Extract the (x, y) coordinate from the center of the cell holding the provided text.  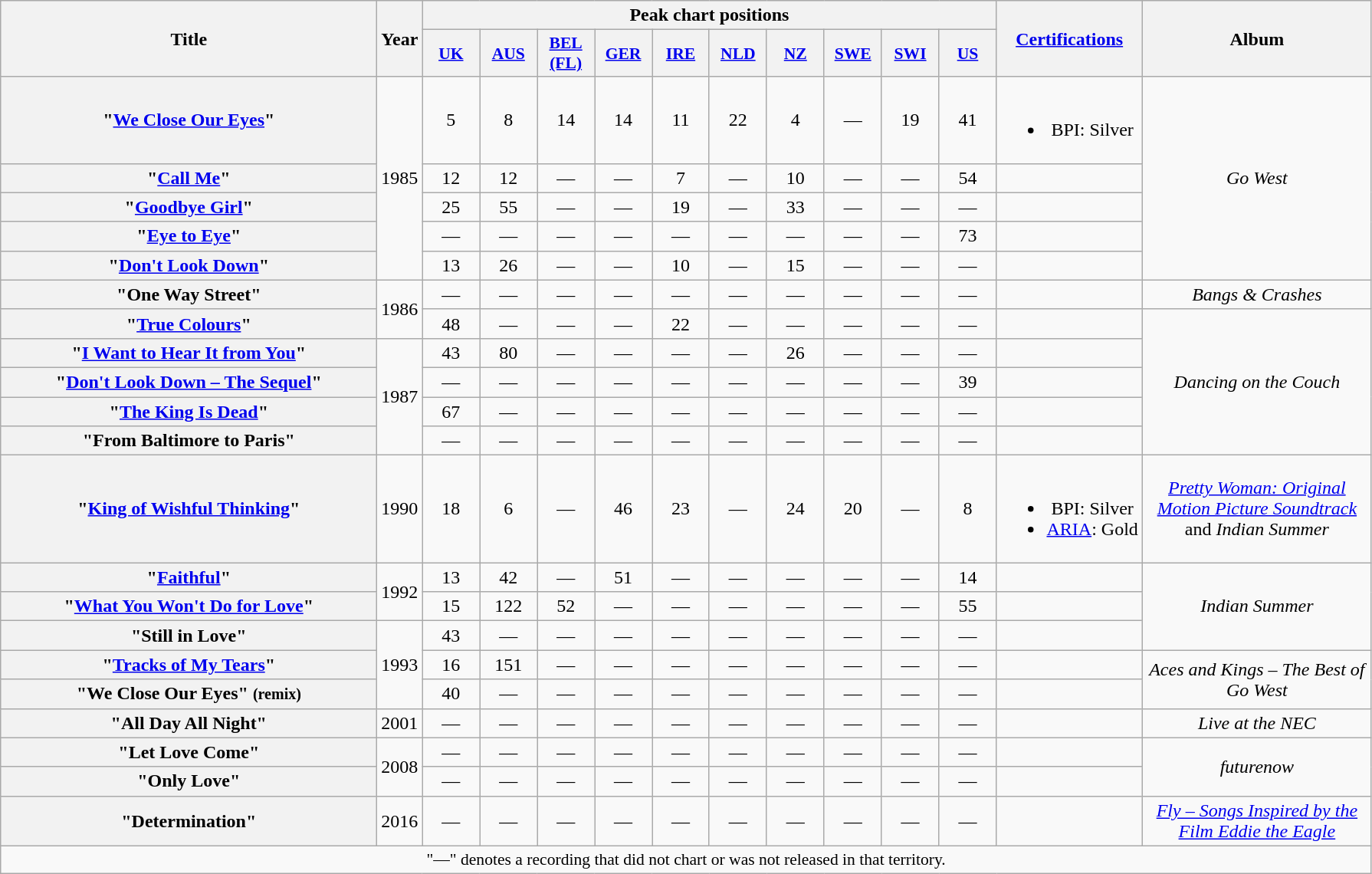
67 (451, 412)
122 (509, 606)
"Let Love Come" (189, 752)
1987 (400, 396)
"From Baltimore to Paris" (189, 441)
"Determination" (189, 820)
18 (451, 509)
"Eye to Eye" (189, 236)
SWI (911, 54)
42 (509, 577)
AUS (509, 54)
Peak chart positions (710, 15)
23 (681, 509)
151 (509, 665)
51 (624, 577)
46 (624, 509)
"We Close Our Eyes" (189, 120)
48 (451, 324)
54 (967, 178)
BPI: SilverARIA: Gold (1069, 509)
Bangs & Crashes (1257, 294)
"Faithful" (189, 577)
US (967, 54)
futurenow (1257, 767)
BPI: Silver (1069, 120)
25 (451, 207)
NLD (737, 54)
"We Close Our Eyes" (remix) (189, 694)
2016 (400, 820)
"All Day All Night" (189, 723)
73 (967, 236)
Title (189, 38)
Go West (1257, 178)
5 (451, 120)
16 (451, 665)
39 (967, 382)
Aces and Kings – The Best of Go West (1257, 679)
7 (681, 178)
Indian Summer (1257, 606)
SWE (852, 54)
"Only Love" (189, 781)
52 (566, 606)
"King of Wishful Thinking" (189, 509)
"True Colours" (189, 324)
Pretty Woman: Original Motion Picture Soundtrack and Indian Summer (1257, 509)
"Still in Love" (189, 636)
1990 (400, 509)
"Tracks of My Tears" (189, 665)
"Goodbye Girl" (189, 207)
80 (509, 353)
BEL(FL) (566, 54)
NZ (796, 54)
6 (509, 509)
2001 (400, 723)
"One Way Street" (189, 294)
Dancing on the Couch (1257, 382)
41 (967, 120)
40 (451, 694)
Certifications (1069, 38)
GER (624, 54)
Live at the NEC (1257, 723)
"—" denotes a recording that did not chart or was not released in that territory. (687, 859)
1993 (400, 665)
"Don't Look Down" (189, 265)
1992 (400, 592)
"What You Won't Do for Love" (189, 606)
24 (796, 509)
"Don't Look Down – The Sequel" (189, 382)
"The King Is Dead" (189, 412)
"I Want to Hear It from You" (189, 353)
2008 (400, 767)
"Call Me" (189, 178)
1985 (400, 178)
4 (796, 120)
11 (681, 120)
33 (796, 207)
UK (451, 54)
Album (1257, 38)
IRE (681, 54)
Fly – Songs Inspired by the Film Eddie the Eagle (1257, 820)
1986 (400, 309)
20 (852, 509)
Year (400, 38)
